For the text-containing cell, return its midpoint in [X, Y] coordinate format. 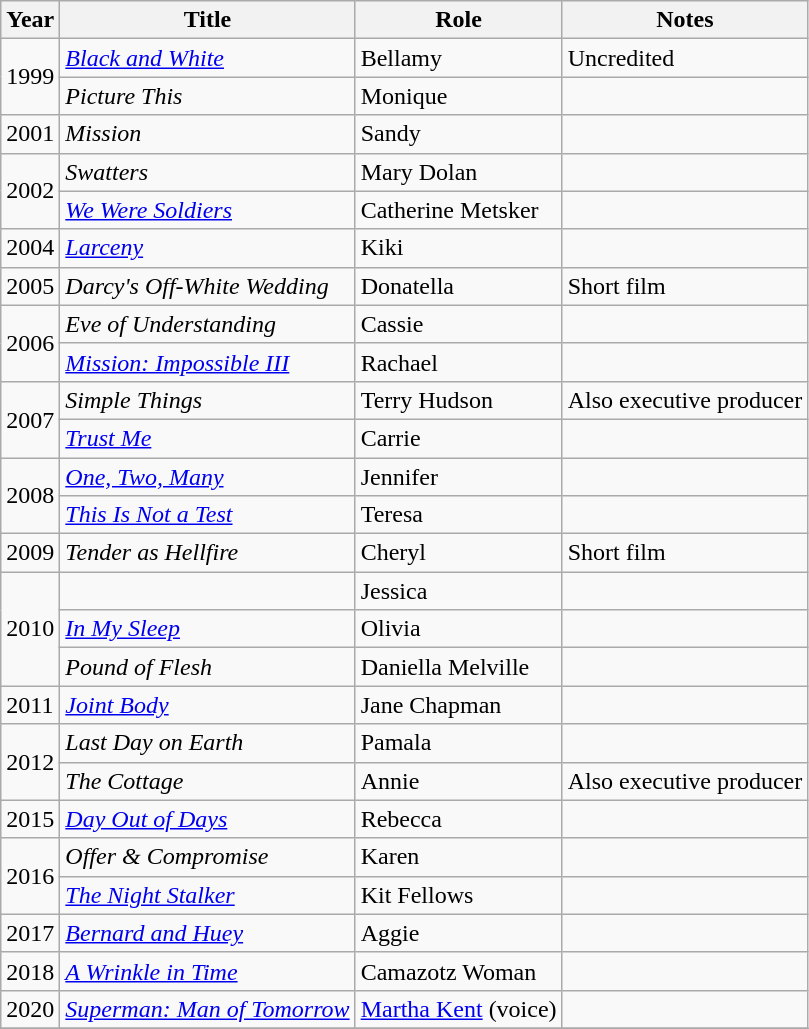
Joint Body [208, 705]
Catherine Metsker [458, 210]
Eve of Understanding [208, 324]
2017 [30, 933]
Mission [208, 134]
Olivia [458, 629]
Simple Things [208, 400]
2020 [30, 1009]
The Cottage [208, 781]
Picture This [208, 96]
Donatella [458, 286]
2009 [30, 553]
2012 [30, 762]
Kit Fellows [458, 895]
Karen [458, 857]
2018 [30, 971]
Last Day on Earth [208, 743]
Mission: Impossible III [208, 362]
2005 [30, 286]
2001 [30, 134]
We Were Soldiers [208, 210]
A Wrinkle in Time [208, 971]
Teresa [458, 515]
Jane Chapman [458, 705]
1999 [30, 77]
Tender as Hellfire [208, 553]
In My Sleep [208, 629]
Terry Hudson [458, 400]
Jennifer [458, 477]
Black and White [208, 58]
2007 [30, 419]
Martha Kent (voice) [458, 1009]
The Night Stalker [208, 895]
Role [458, 20]
Mary Dolan [458, 172]
Superman: Man of Tomorrow [208, 1009]
Carrie [458, 438]
2010 [30, 629]
Offer & Compromise [208, 857]
Cheryl [458, 553]
Bernard and Huey [208, 933]
Uncredited [685, 58]
Bellamy [458, 58]
This Is Not a Test [208, 515]
2006 [30, 343]
Year [30, 20]
Pamala [458, 743]
Swatters [208, 172]
2002 [30, 191]
2011 [30, 705]
Aggie [458, 933]
Camazotz Woman [458, 971]
Day Out of Days [208, 819]
Annie [458, 781]
Sandy [458, 134]
Rebecca [458, 819]
Title [208, 20]
Daniella Melville [458, 667]
Larceny [208, 248]
Rachael [458, 362]
Darcy's Off-White Wedding [208, 286]
2016 [30, 876]
Jessica [458, 591]
2008 [30, 496]
Cassie [458, 324]
2015 [30, 819]
One, Two, Many [208, 477]
Monique [458, 96]
2004 [30, 248]
Kiki [458, 248]
Pound of Flesh [208, 667]
Notes [685, 20]
Trust Me [208, 438]
